Search for the cell housing the specified text and yield its (x, y) center coordinate. 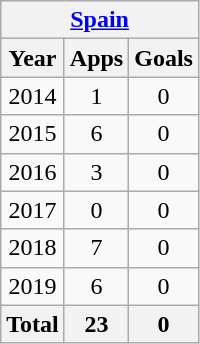
2014 (33, 96)
2016 (33, 172)
Goals (164, 58)
3 (96, 172)
7 (96, 248)
1 (96, 96)
2015 (33, 134)
Spain (100, 20)
23 (96, 324)
2018 (33, 248)
Year (33, 58)
Apps (96, 58)
2019 (33, 286)
2017 (33, 210)
Total (33, 324)
